Search for the cell housing the specified text and yield its (X, Y) center coordinate. 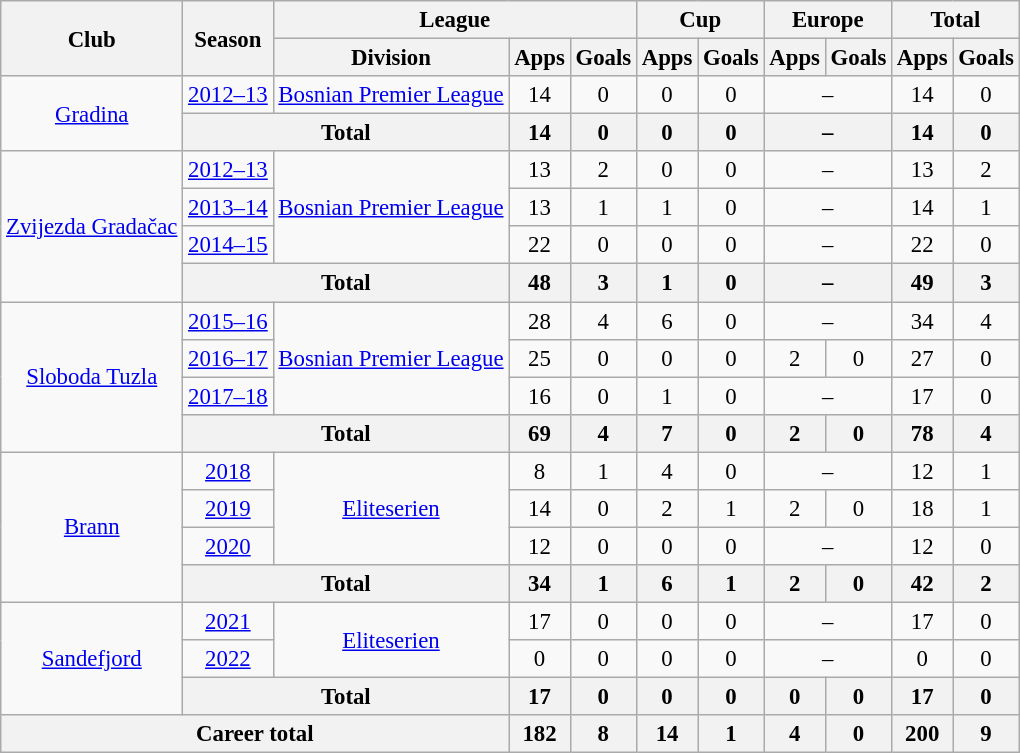
Zvijezda Gradačac (92, 226)
49 (922, 283)
Career total (255, 734)
2015–16 (228, 321)
Club (92, 38)
Sloboda Tuzla (92, 377)
2022 (228, 659)
78 (922, 433)
2019 (228, 509)
Gradina (92, 114)
16 (540, 396)
2020 (228, 546)
2014–15 (228, 245)
48 (540, 283)
2016–17 (228, 358)
200 (922, 734)
182 (540, 734)
Division (391, 58)
Sandefjord (92, 658)
2017–18 (228, 396)
Europe (828, 20)
9 (986, 734)
2021 (228, 621)
7 (666, 433)
Season (228, 38)
2018 (228, 471)
69 (540, 433)
Cup (700, 20)
League (454, 20)
2013–14 (228, 208)
42 (922, 584)
Brann (92, 527)
27 (922, 358)
28 (540, 321)
25 (540, 358)
18 (922, 509)
